Capture the cell that displays the provided text and extract its (x, y) central coordinate. 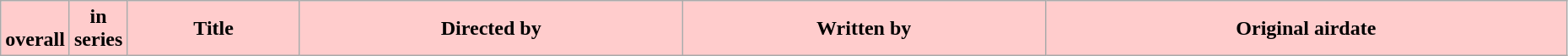
inseries (98, 29)
Title (214, 29)
Directed by (491, 29)
Original airdate (1306, 29)
overall (35, 29)
Written by (864, 29)
